Find where the given text appears and provide that cell's center as [x, y] coordinate. 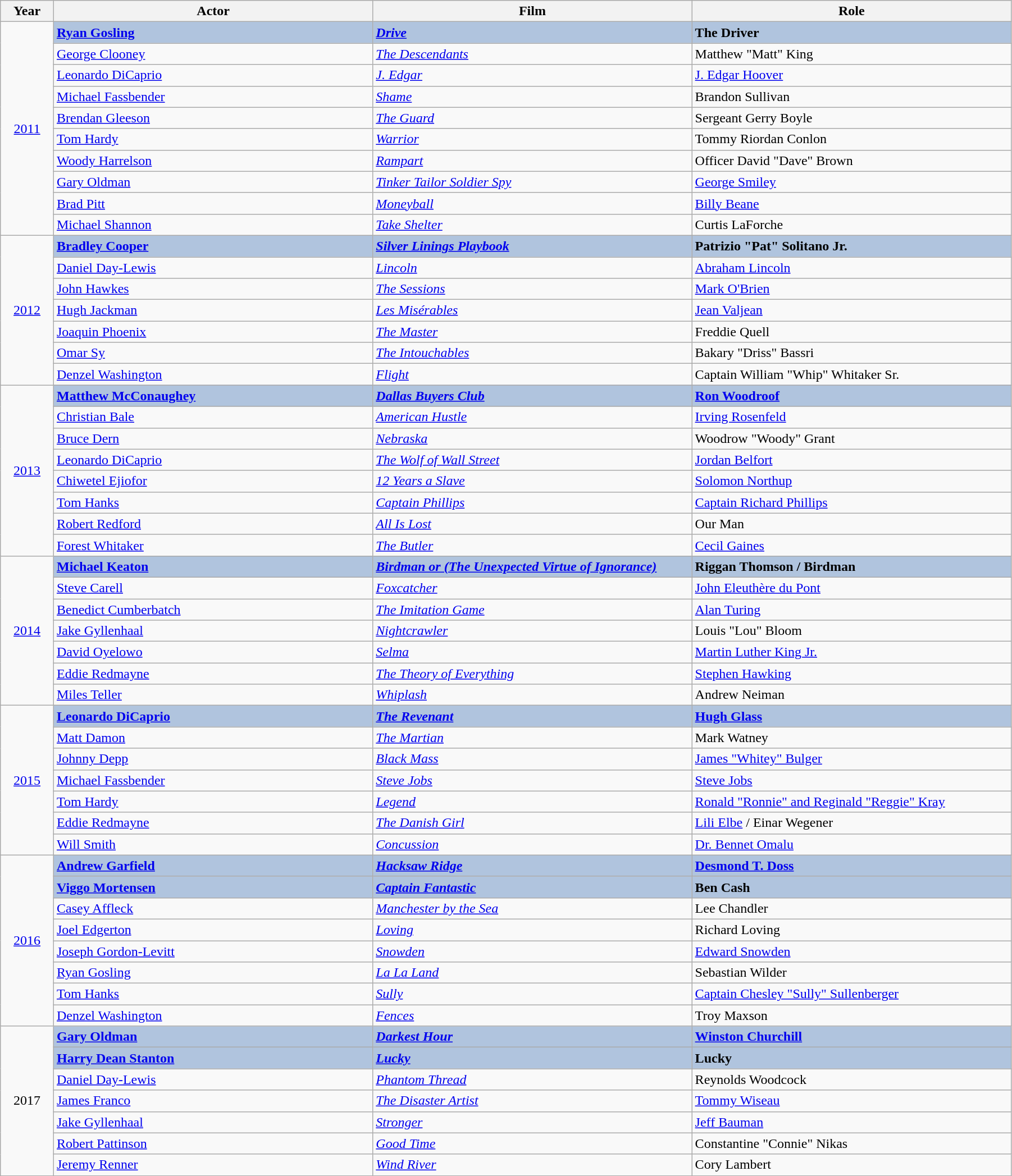
Bakary "Driss" Bassri [851, 353]
2016 [27, 940]
Shame [532, 97]
12 Years a Slave [532, 481]
Jordan Belfort [851, 460]
Johnny Depp [213, 759]
J. Edgar Hoover [851, 75]
The Driver [851, 33]
Actor [213, 11]
Richard Loving [851, 930]
Our Man [851, 524]
Joaquin Phoenix [213, 332]
Solomon Northup [851, 481]
The Revenant [532, 716]
Jean Valjean [851, 310]
The Intouchables [532, 353]
Chiwetel Ejiofor [213, 481]
2017 [27, 1101]
Mark O'Brien [851, 289]
Snowden [532, 951]
Tommy Wiseau [851, 1101]
Irving Rosenfeld [851, 417]
Captain Chesley "Sully" Sullenberger [851, 994]
Selma [532, 652]
Will Smith [213, 844]
Captain Richard Phillips [851, 502]
Ronald "Ronnie" and Reginald "Reggie" Kray [851, 802]
Officer David "Dave" Brown [851, 161]
James Franco [213, 1101]
Ron Woodroof [851, 396]
Fences [532, 1015]
Benedict Cumberbatch [213, 609]
The Butler [532, 545]
Foxcatcher [532, 588]
Lili Elbe / Einar Wegener [851, 823]
Andrew Garfield [213, 866]
Lincoln [532, 268]
The Disaster Artist [532, 1101]
Warrior [532, 139]
Drive [532, 33]
Woody Harrelson [213, 161]
Louis "Lou" Bloom [851, 631]
The Master [532, 332]
Loving [532, 930]
Flight [532, 374]
Brandon Sullivan [851, 97]
The Sessions [532, 289]
Patrizio "Pat" Solitano Jr. [851, 246]
Michael Keaton [213, 566]
Legend [532, 802]
Harry Dean Stanton [213, 1058]
Joseph Gordon-Levitt [213, 951]
Matt Damon [213, 738]
Good Time [532, 1143]
Cory Lambert [851, 1165]
Hacksaw Ridge [532, 866]
David Oyelowo [213, 652]
Omar Sy [213, 353]
The Martian [532, 738]
Darkest Hour [532, 1037]
Robert Pattinson [213, 1143]
All Is Lost [532, 524]
Desmond T. Doss [851, 866]
Edward Snowden [851, 951]
Captain William "Whip" Whitaker Sr. [851, 374]
Jeremy Renner [213, 1165]
2014 [27, 630]
The Imitation Game [532, 609]
Billy Beane [851, 203]
Woodrow "Woody" Grant [851, 438]
Phantom Thread [532, 1079]
Captain Fantastic [532, 887]
Year [27, 11]
George Smiley [851, 182]
Role [851, 11]
The Guard [532, 118]
Sully [532, 994]
Curtis LaForche [851, 225]
Christian Bale [213, 417]
American Hustle [532, 417]
Riggan Thomson / Birdman [851, 566]
Miles Teller [213, 695]
Hugh Glass [851, 716]
Silver Linings Playbook [532, 246]
Alan Turing [851, 609]
Ben Cash [851, 887]
La La Land [532, 973]
J. Edgar [532, 75]
The Theory of Everything [532, 674]
Robert Redford [213, 524]
The Wolf of Wall Street [532, 460]
Brad Pitt [213, 203]
Constantine "Connie" Nikas [851, 1143]
Manchester by the Sea [532, 908]
Captain Phillips [532, 502]
Les Misérables [532, 310]
Sergeant Gerry Boyle [851, 118]
John Hawkes [213, 289]
John Eleuthère du Pont [851, 588]
2012 [27, 310]
Black Mass [532, 759]
Viggo Mortensen [213, 887]
Martin Luther King Jr. [851, 652]
Film [532, 11]
Nebraska [532, 438]
Stronger [532, 1122]
Bruce Dern [213, 438]
Michael Shannon [213, 225]
Mark Watney [851, 738]
The Danish Girl [532, 823]
The Descendants [532, 54]
Winston Churchill [851, 1037]
Casey Affleck [213, 908]
2013 [27, 470]
Joel Edgerton [213, 930]
Jeff Bauman [851, 1122]
Birdman or (The Unexpected Virtue of Ignorance) [532, 566]
2011 [27, 129]
Concussion [532, 844]
Brendan Gleeson [213, 118]
Dr. Bennet Omalu [851, 844]
Lee Chandler [851, 908]
Forest Whitaker [213, 545]
George Clooney [213, 54]
Rampart [532, 161]
Cecil Gaines [851, 545]
Dallas Buyers Club [532, 396]
Reynolds Woodcock [851, 1079]
Freddie Quell [851, 332]
Wind River [532, 1165]
Tommy Riordan Conlon [851, 139]
Sebastian Wilder [851, 973]
Matthew "Matt" King [851, 54]
Troy Maxson [851, 1015]
Bradley Cooper [213, 246]
James "Whitey" Bulger [851, 759]
Take Shelter [532, 225]
Tinker Tailor Soldier Spy [532, 182]
Abraham Lincoln [851, 268]
Whiplash [532, 695]
Andrew Neiman [851, 695]
Hugh Jackman [213, 310]
Nightcrawler [532, 631]
Steve Carell [213, 588]
Matthew McConaughey [213, 396]
2015 [27, 780]
Moneyball [532, 203]
Stephen Hawking [851, 674]
